Find where the given text appears and provide that cell's center as [X, Y] coordinate. 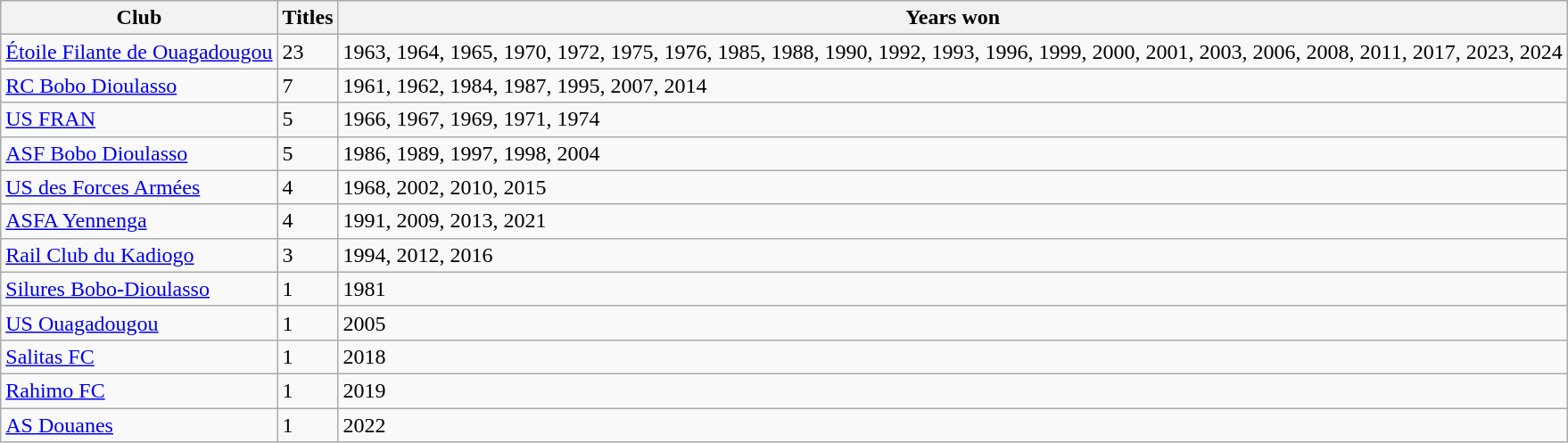
Salitas FC [139, 357]
1963, 1964, 1965, 1970, 1972, 1975, 1976, 1985, 1988, 1990, 1992, 1993, 1996, 1999, 2000, 2001, 2003, 2006, 2008, 2011, 2017, 2023, 2024 [953, 52]
2005 [953, 323]
US FRAN [139, 119]
1986, 1989, 1997, 1998, 2004 [953, 153]
Years won [953, 18]
1961, 1962, 1984, 1987, 1995, 2007, 2014 [953, 86]
2018 [953, 357]
Rahimo FC [139, 390]
1981 [953, 289]
2019 [953, 390]
1991, 2009, 2013, 2021 [953, 221]
US Ouagadougou [139, 323]
2022 [953, 425]
23 [308, 52]
3 [308, 255]
Étoile Filante de Ouagadougou [139, 52]
1968, 2002, 2010, 2015 [953, 187]
RC Bobo Dioulasso [139, 86]
1994, 2012, 2016 [953, 255]
1966, 1967, 1969, 1971, 1974 [953, 119]
7 [308, 86]
ASFA Yennenga [139, 221]
Titles [308, 18]
Silures Bobo-Dioulasso [139, 289]
Club [139, 18]
ASF Bobo Dioulasso [139, 153]
AS Douanes [139, 425]
Rail Club du Kadiogo [139, 255]
US des Forces Armées [139, 187]
